Return (x, y) of the center of cell containing provided text 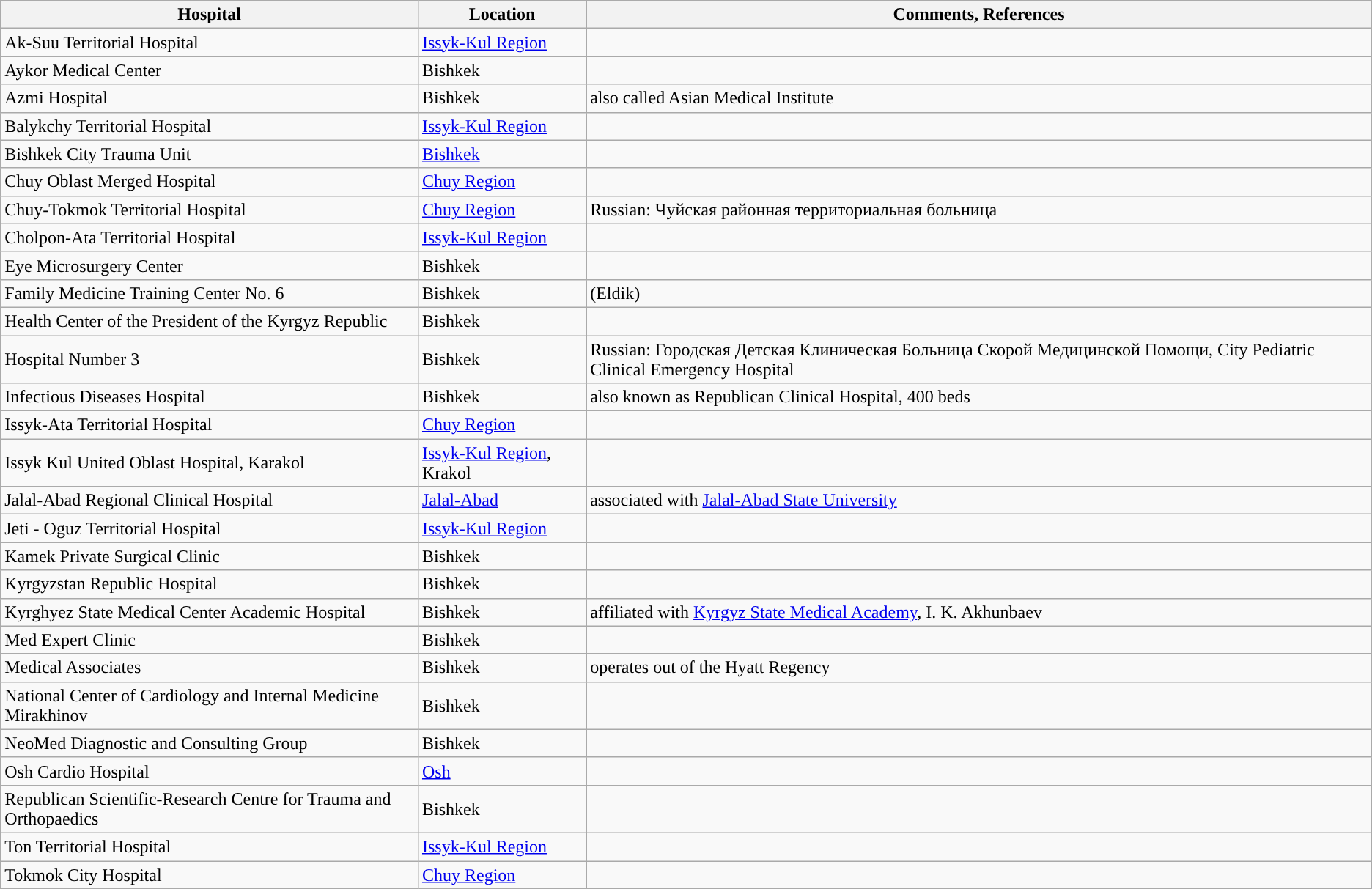
Ak-Suu Territorial Hospital (210, 43)
Comments, References (979, 15)
Family Medicine Training Center No. 6 (210, 293)
Health Center of the President of the Kyrgyz Republic (210, 321)
Russian: Городская Детская Клиническая Больница Скорой Медицинской Помощи, City Pediatric Clinical Emergency Hospital (979, 359)
Republican Scientific-Research Centre for Trauma and Orthopaedics (210, 809)
also called Asian Medical Institute (979, 98)
Russian: Чуйская районная территориальная больница (979, 210)
National Center of Cardiology and Internal Medicine Mirakhinov (210, 705)
operates out of the Hyatt Regency (979, 668)
Aykor Medical Center (210, 70)
Kyrghyez State Medical Center Academic Hospital (210, 612)
Jalal-Abad Regional Clinical Hospital (210, 501)
Infectious Diseases Hospital (210, 397)
Ton Territorial Hospital (210, 846)
Issyk Kul United Oblast Hospital, Karakol (210, 463)
Jeti - Oguz Territorial Hospital (210, 528)
Issyk-Kul Region, Krakol (501, 463)
Hospital Number 3 (210, 359)
Eye Microsurgery Center (210, 265)
Azmi Hospital (210, 98)
Hospital (210, 15)
Medical Associates (210, 668)
Jalal-Abad (501, 501)
Chuy Oblast Merged Hospital (210, 182)
associated with Jalal-Abad State University (979, 501)
Balykchy Territorial Hospital (210, 126)
also known as Republican Clinical Hospital, 400 beds (979, 397)
Osh (501, 771)
Cholpon-Ata Territorial Hospital (210, 237)
Chuy-Tokmok Territorial Hospital (210, 210)
Osh Cardio Hospital (210, 771)
Bishkek City Trauma Unit (210, 154)
(Eldik) (979, 293)
Med Expert Clinic (210, 640)
Kyrgyzstan Republic Hospital (210, 584)
Location (501, 15)
Kamek Private Surgical Clinic (210, 556)
Tokmok City Hospital (210, 874)
affiliated with Kyrgyz State Medical Academy, I. K. Akhunbaev (979, 612)
NeoMed Diagnostic and Consulting Group (210, 743)
Issyk-Ata Territorial Hospital (210, 425)
